Scan for the cell matching the given text and deliver its [x, y] coordinate at center. 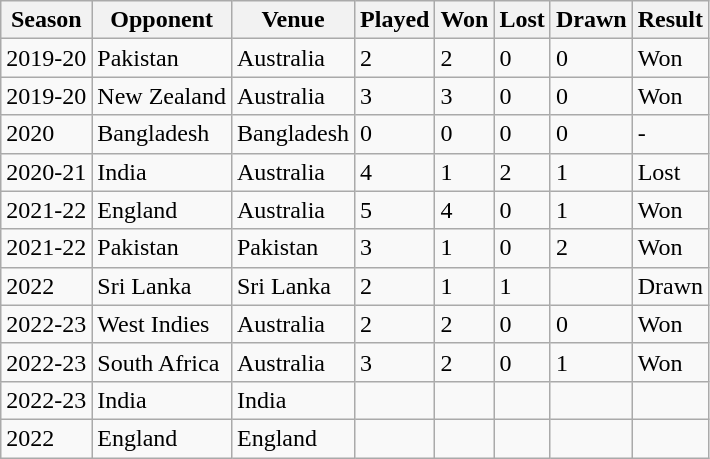
Season [46, 20]
2020-21 [46, 172]
Result [670, 20]
Opponent [162, 20]
South Africa [162, 362]
- [670, 134]
5 [395, 210]
West Indies [162, 324]
2020 [46, 134]
Venue [292, 20]
New Zealand [162, 96]
Played [395, 20]
